Output the [X, Y] coordinate of the center of the cell containing the given text.  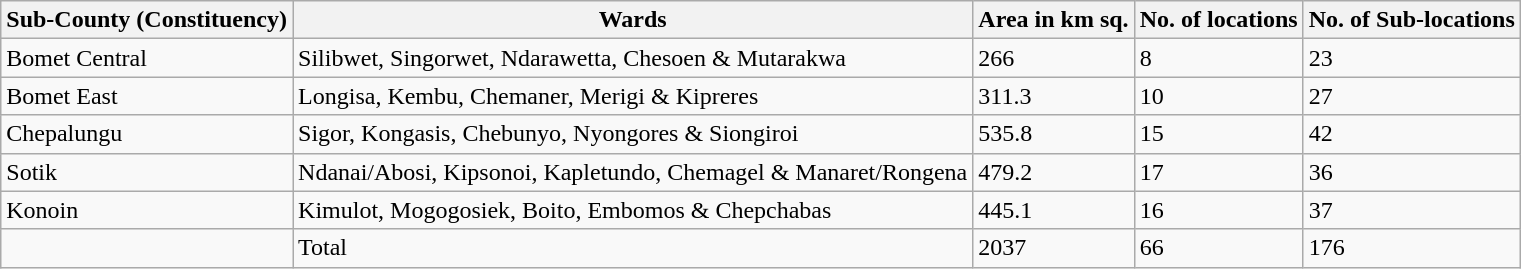
311.3 [1054, 96]
8 [1218, 58]
37 [1412, 210]
Sotik [147, 172]
27 [1412, 96]
2037 [1054, 248]
36 [1412, 172]
Kimulot, Mogogosiek, Boito, Embomos & Chepchabas [633, 210]
Chepalungu [147, 134]
17 [1218, 172]
Sigor, Kongasis, Chebunyo, Nyongores & Siongiroi [633, 134]
479.2 [1054, 172]
10 [1218, 96]
Wards [633, 20]
No. of Sub-locations [1412, 20]
23 [1412, 58]
Longisa, Kembu, Chemaner, Merigi & Kipreres [633, 96]
Sub-County (Constituency) [147, 20]
15 [1218, 134]
445.1 [1054, 210]
42 [1412, 134]
266 [1054, 58]
535.8 [1054, 134]
Ndanai/Abosi, Kipsonoi, Kapletundo, Chemagel & Manaret/Rongena [633, 172]
Bomet East [147, 96]
Area in km sq. [1054, 20]
66 [1218, 248]
Bomet Central [147, 58]
16 [1218, 210]
No. of locations [1218, 20]
176 [1412, 248]
Konoin [147, 210]
Total [633, 248]
Silibwet, Singorwet, Ndarawetta, Chesoen & Mutarakwa [633, 58]
